Pinpoint the cell where the given text exists, returning its [x, y] midpoint coordinate. 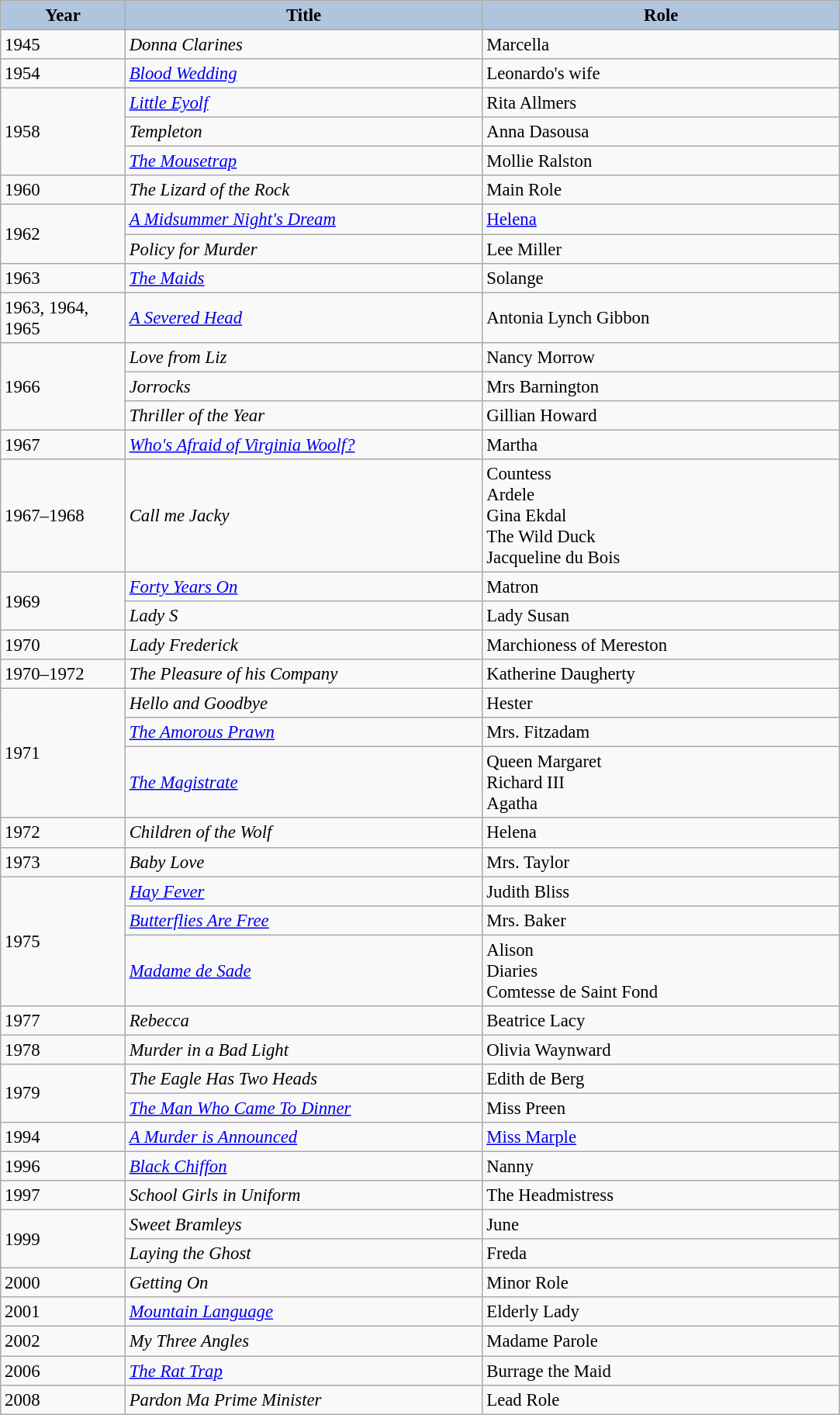
1963, 1964, 1965 [64, 318]
1977 [64, 1021]
Marcella [661, 45]
1978 [64, 1050]
The Maids [304, 278]
Miss Preen [661, 1108]
Madame de Sade [304, 970]
Lady Frederick [304, 645]
Martha [661, 445]
Little Eyolf [304, 103]
Miss Marple [661, 1137]
1969 [64, 600]
Elderly Lady [661, 1312]
2001 [64, 1312]
Title [304, 16]
Antonia Lynch Gibbon [661, 318]
The Lizard of the Rock [304, 190]
1979 [64, 1094]
Forty Years On [304, 586]
My Three Angles [304, 1341]
The Amorous Prawn [304, 732]
Gillian Howard [661, 416]
Alison Diaries Comtesse de Saint Fond [661, 970]
Minor Role [661, 1283]
Mrs. Baker [661, 920]
2006 [64, 1371]
1954 [64, 74]
2008 [64, 1399]
Rita Allmers [661, 103]
Year [64, 16]
Mountain Language [304, 1312]
Lady S [304, 616]
The Mousetrap [304, 161]
Black Chiffon [304, 1167]
A Midsummer Night's Dream [304, 220]
Mollie Ralston [661, 161]
Getting On [304, 1283]
2000 [64, 1283]
Katherine Daugherty [661, 674]
Role [661, 16]
Hello and Goodbye [304, 704]
The Headmistress [661, 1195]
The Man Who Came To Dinner [304, 1108]
The Rat Trap [304, 1371]
Queen Margaret Richard III Agatha [661, 783]
Beatrice Lacy [661, 1021]
Nancy Morrow [661, 357]
1970–1972 [64, 674]
1994 [64, 1137]
A Murder is Announced [304, 1137]
1945 [64, 45]
Rebecca [304, 1021]
Freda [661, 1254]
Madame Parole [661, 1341]
1958 [64, 132]
Blood Wedding [304, 74]
Murder in a Bad Light [304, 1050]
School Girls in Uniform [304, 1195]
1975 [64, 942]
Judith Bliss [661, 891]
Anna Dasousa [661, 132]
Marchioness of Mereston [661, 645]
Laying the Ghost [304, 1254]
1966 [64, 386]
Olivia Waynward [661, 1050]
1996 [64, 1167]
Who's Afraid of Virginia Woolf? [304, 445]
Donna Clarines [304, 45]
Thriller of the Year [304, 416]
Main Role [661, 190]
1970 [64, 645]
Lady Susan [661, 616]
1973 [64, 862]
Lead Role [661, 1399]
1967–1968 [64, 516]
1963 [64, 278]
1962 [64, 234]
1997 [64, 1195]
1999 [64, 1240]
Hay Fever [304, 891]
Leonardo's wife [661, 74]
A Severed Head [304, 318]
The Pleasure of his Company [304, 674]
Love from Liz [304, 357]
Templeton [304, 132]
Hester [661, 704]
Lee Miller [661, 249]
Policy for Murder [304, 249]
Pardon Ma Prime Minister [304, 1399]
Baby Love [304, 862]
Sweet Bramleys [304, 1225]
The Magistrate [304, 783]
Edith de Berg [661, 1079]
Matron [661, 586]
2002 [64, 1341]
Countess Ardele Gina Ekdal The Wild Duck Jacqueline du Bois [661, 516]
1967 [64, 445]
Jorrocks [304, 386]
1971 [64, 754]
The Eagle Has Two Heads [304, 1079]
1972 [64, 833]
Mrs Barnington [661, 386]
Mrs. Taylor [661, 862]
Mrs. Fitzadam [661, 732]
Call me Jacky [304, 516]
Nanny [661, 1167]
Solange [661, 278]
June [661, 1225]
1960 [64, 190]
Butterflies Are Free [304, 920]
Children of the Wolf [304, 833]
Burrage the Maid [661, 1371]
